Return [X, Y] of the center of cell containing provided text 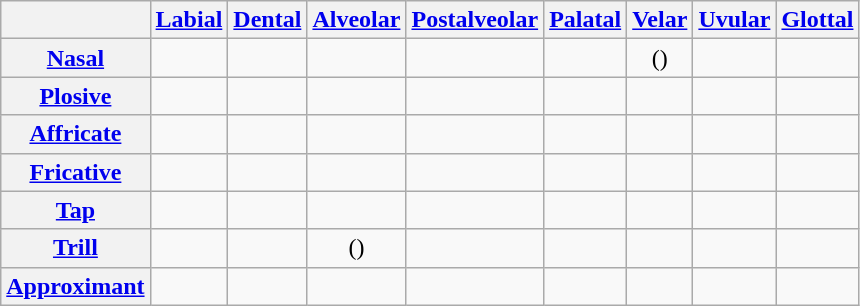
Labial [189, 20]
Fricative [76, 172]
Velar [660, 20]
Affricate [76, 134]
Palatal [586, 20]
Nasal [76, 58]
Tap [76, 210]
Alveolar [356, 20]
Uvular [734, 20]
Postalveolar [475, 20]
Glottal [818, 20]
Approximant [76, 286]
Trill [76, 248]
Plosive [76, 96]
Dental [268, 20]
